Scan for the cell matching the given text and deliver its (x, y) coordinate at center. 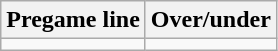
Pregame line (74, 20)
Over/under (210, 20)
